Output the (x, y) coordinate of the center of the cell containing the given text.  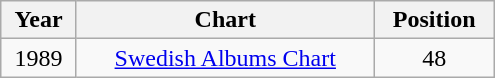
Year (39, 20)
Chart (225, 20)
Swedish Albums Chart (225, 58)
Position (434, 20)
1989 (39, 58)
48 (434, 58)
